Identify which cell holds the provided text, then report its [X, Y] central coordinate. 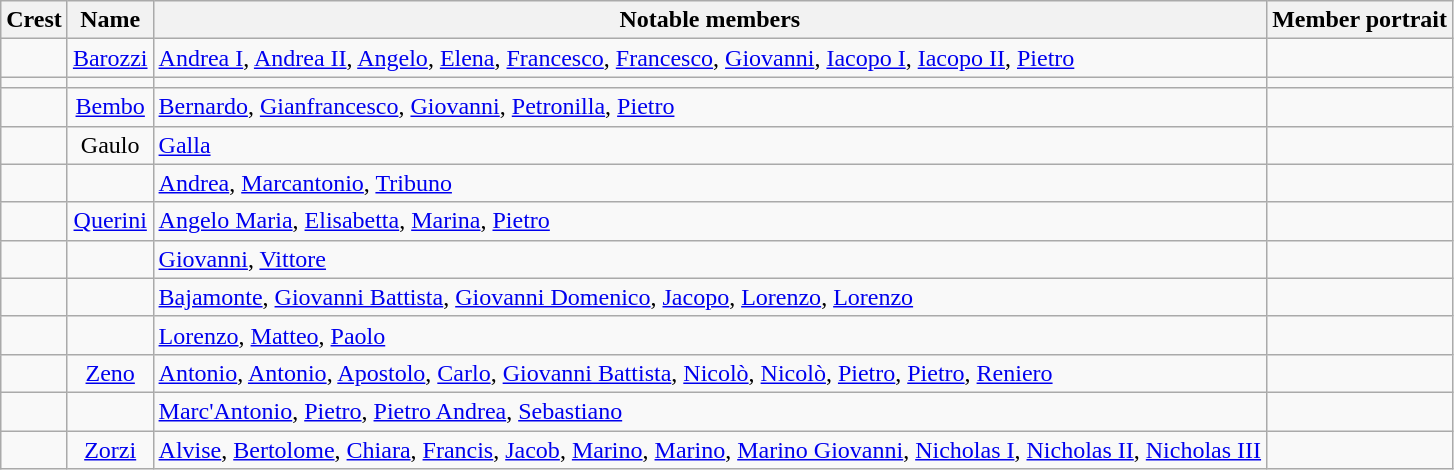
Giovanni, Vittore [710, 259]
Crest [34, 20]
Notable members [710, 20]
Zeno [110, 373]
Bajamonte, Giovanni Battista, Giovanni Domenico, Jacopo, Lorenzo, Lorenzo [710, 297]
Zorzi [110, 449]
Andrea, Marcantonio, Tribuno [710, 183]
Marc'Antonio, Pietro, Pietro Andrea, Sebastiano [710, 411]
Name [110, 20]
Andrea I, Andrea II, Angelo, Elena, Francesco, Francesco, Giovanni, Iacopo I, Iacopo II, Pietro [710, 58]
Antonio, Antonio, Apostolo, Carlo, Giovanni Battista, Nicolò, Nicolò, Pietro, Pietro, Reniero [710, 373]
Gaulo [110, 145]
Lorenzo, Matteo, Paolo [710, 335]
Angelo Maria, Elisabetta, Marina, Pietro [710, 221]
Bembo [110, 107]
Bernardo, Gianfrancesco, Giovanni, Petronilla, Pietro [710, 107]
Member portrait [1360, 20]
Querini [110, 221]
Barozzi [110, 58]
Alvise, Bertolome, Chiara, Francis, Jacob, Marino, Marino, Marino Giovanni, Nicholas I, Nicholas II, Nicholas III [710, 449]
Galla [710, 145]
